Extract the (x, y) coordinate from the center of the cell holding the provided text.  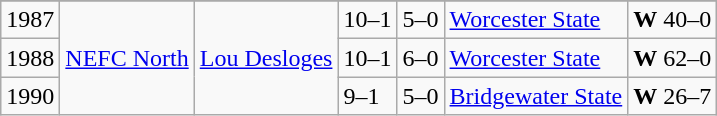
W 26–7 (672, 96)
Lou Desloges (266, 58)
W 62–0 (672, 58)
9–1 (368, 96)
1988 (30, 58)
6–0 (420, 58)
1990 (30, 96)
Bridgewater State (536, 96)
1987 (30, 20)
W 40–0 (672, 20)
NEFC North (127, 58)
